Extract the [X, Y] coordinate from the center of the cell holding the provided text.  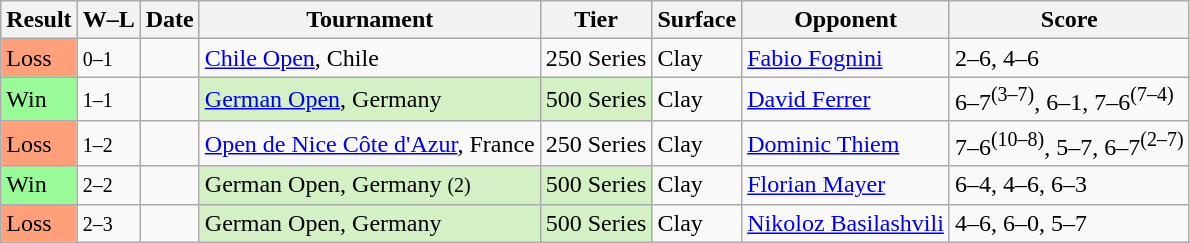
Chile Open, Chile [370, 58]
German Open, Germany (2) [370, 185]
0–1 [108, 58]
1–1 [108, 100]
Score [1069, 20]
Surface [697, 20]
Result [39, 20]
2–6, 4–6 [1069, 58]
Date [170, 20]
2–3 [108, 223]
7–6(10–8), 5–7, 6–7(2–7) [1069, 144]
Opponent [846, 20]
6–7(3–7), 6–1, 7–6(7–4) [1069, 100]
Fabio Fognini [846, 58]
6–4, 4–6, 6–3 [1069, 185]
Tier [596, 20]
1–2 [108, 144]
Florian Mayer [846, 185]
Tournament [370, 20]
Nikoloz Basilashvili [846, 223]
Open de Nice Côte d'Azur, France [370, 144]
4–6, 6–0, 5–7 [1069, 223]
2–2 [108, 185]
W–L [108, 20]
David Ferrer [846, 100]
Dominic Thiem [846, 144]
